Find where the given text appears and provide that cell's center as [X, Y] coordinate. 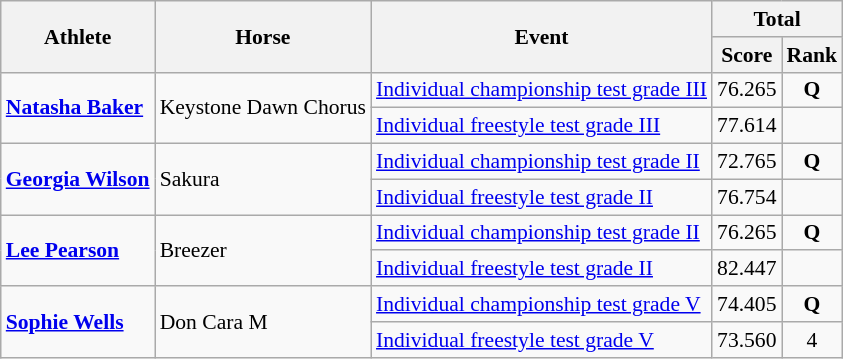
82.447 [746, 269]
Horse [263, 36]
Natasha Baker [78, 108]
74.405 [746, 304]
Rank [812, 55]
Athlete [78, 36]
Breezer [263, 250]
Lee Pearson [78, 250]
4 [812, 340]
Total [777, 19]
Don Cara M [263, 322]
76.754 [746, 197]
Sakura [263, 180]
Individual championship test grade V [542, 304]
Score [746, 55]
Individual championship test grade III [542, 90]
77.614 [746, 126]
72.765 [746, 162]
Event [542, 36]
Individual freestyle test grade V [542, 340]
Keystone Dawn Chorus [263, 108]
Georgia Wilson [78, 180]
Sophie Wells [78, 322]
Individual freestyle test grade III [542, 126]
73.560 [746, 340]
